For the text-containing cell, return its midpoint in (x, y) coordinate format. 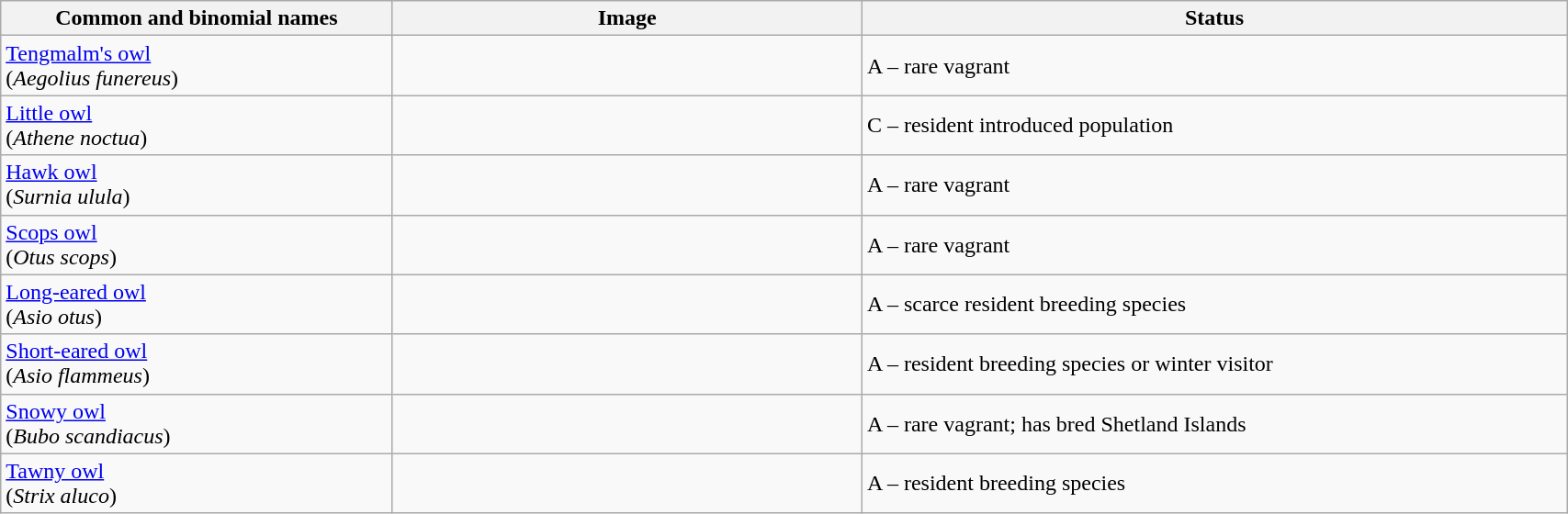
Tengmalm's owl(Aegolius funereus) (197, 66)
A – scarce resident breeding species (1214, 305)
A – resident breeding species (1214, 483)
Snowy owl(Bubo scandiacus) (197, 424)
Long-eared owl(Asio otus) (197, 305)
Image (626, 18)
Scops owl(Otus scops) (197, 244)
Status (1214, 18)
A – rare vagrant; has bred Shetland Islands (1214, 424)
Short-eared owl(Asio flammeus) (197, 363)
Common and binomial names (197, 18)
Hawk owl(Surnia ulula) (197, 185)
A – resident breeding species or winter visitor (1214, 363)
C – resident introduced population (1214, 125)
Little owl(Athene noctua) (197, 125)
Tawny owl(Strix aluco) (197, 483)
